From the cell containing the given text, extract its center point as [x, y] coordinate. 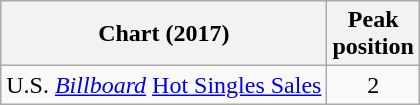
2 [373, 85]
U.S. Billboard Hot Singles Sales [164, 85]
Chart (2017) [164, 34]
Peakposition [373, 34]
